Extract the [X, Y] coordinate from the center of the cell holding the provided text.  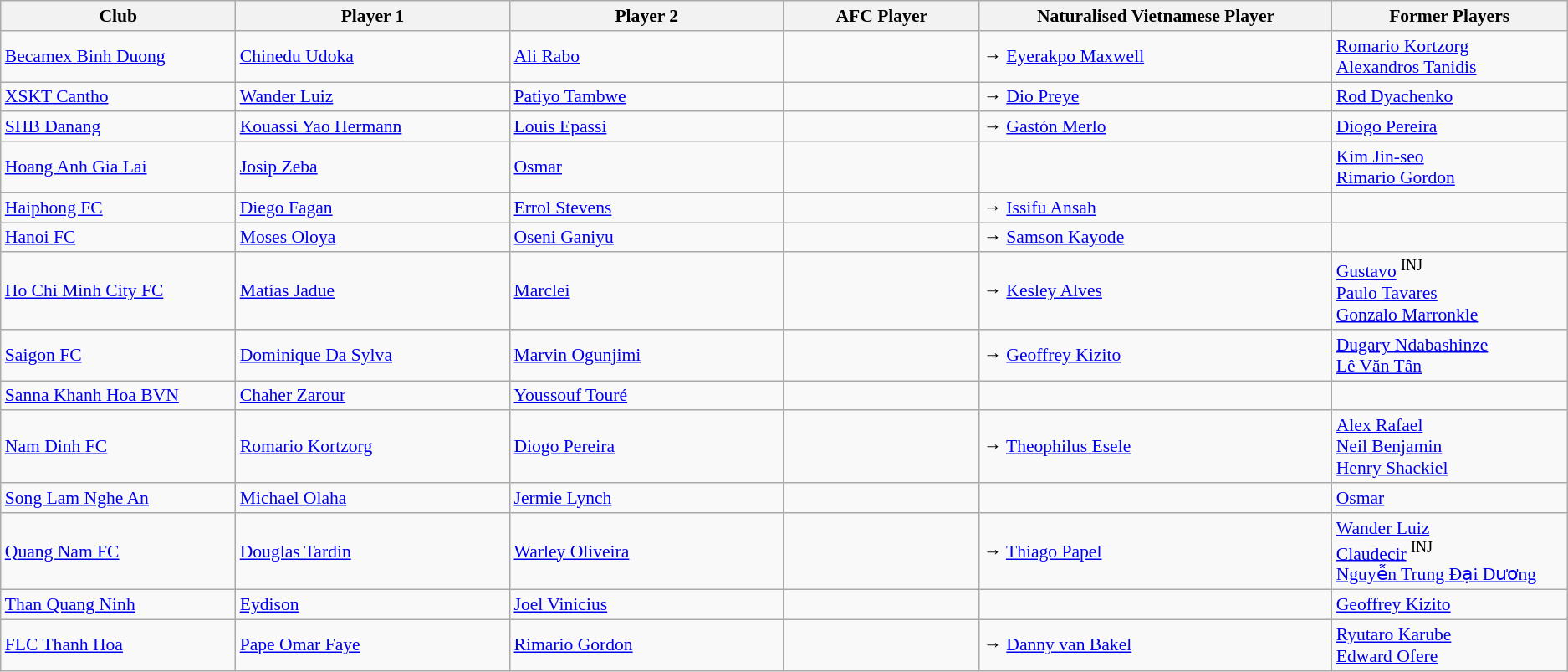
Marvin Ogunjimi [646, 355]
Patiyo Tambwe [646, 97]
Chaher Zarour [373, 396]
Jermie Lynch [646, 498]
Dugary Ndabashinze Lê Văn Tân [1450, 355]
Geoffrey Kizito [1450, 605]
SHB Danang [119, 127]
Moses Oloya [373, 238]
Haiphong FC [119, 208]
Song Lam Nghe An [119, 498]
Romario Kortzorg Alexandros Tanidis [1450, 57]
Warley Oliveira [646, 551]
Rod Dyachenko [1450, 97]
→ Kesley Alves [1156, 291]
Youssouf Touré [646, 396]
Hanoi FC [119, 238]
Michael Olaha [373, 498]
→ Gastón Merlo [1156, 127]
→ Issifu Ansah [1156, 208]
Alex Rafael Neil Benjamin Henry Shackiel [1450, 447]
→ Eyerakpo Maxwell [1156, 57]
Diego Fagan [373, 208]
Than Quang Ninh [119, 605]
Marclei [646, 291]
Rimario Gordon [646, 646]
Becamex Binh Duong [119, 57]
Errol Stevens [646, 208]
AFC Player [881, 16]
FLC Thanh Hoa [119, 646]
Romario Kortzorg [373, 447]
→ Danny van Bakel [1156, 646]
→ Geoffrey Kizito [1156, 355]
XSKT Cantho [119, 97]
Pape Omar Faye [373, 646]
Wander Luiz [373, 97]
Club [119, 16]
Eydison [373, 605]
Oseni Ganiyu [646, 238]
Naturalised Vietnamese Player [1156, 16]
Josip Zeba [373, 167]
Player 2 [646, 16]
Sanna Khanh Hoa BVN [119, 396]
Hoang Anh Gia Lai [119, 167]
→ Thiago Papel [1156, 551]
Louis Epassi [646, 127]
Saigon FC [119, 355]
→ Theophilus Esele [1156, 447]
Former Players [1450, 16]
Joel Vinicius [646, 605]
Matías Jadue [373, 291]
Gustavo INJ Paulo Tavares Gonzalo Marronkle [1450, 291]
Ho Chi Minh City FC [119, 291]
Player 1 [373, 16]
Nam Dinh FC [119, 447]
Quang Nam FC [119, 551]
Wander Luiz Claudecir INJ Nguyễn Trung Đại Dương [1450, 551]
Ryutaro Karube Edward Ofere [1450, 646]
Dominique Da Sylva [373, 355]
Kim Jin-seo Rimario Gordon [1450, 167]
Douglas Tardin [373, 551]
Kouassi Yao Hermann [373, 127]
Chinedu Udoka [373, 57]
Ali Rabo [646, 57]
→ Dio Preye [1156, 97]
→ Samson Kayode [1156, 238]
